Provide the [x, y] coordinate of the cell's center where the given text is located.  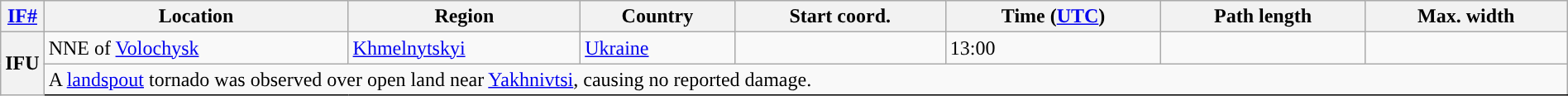
A landspout tornado was observed over open land near Yakhnivtsi, causing no reported damage. [806, 79]
Region [465, 17]
Start coord. [840, 17]
Ukraine [657, 48]
13:00 [1054, 48]
Country [657, 17]
Khmelnytskyi [465, 48]
Path length [1263, 17]
NNE of Volochysk [196, 48]
IF# [22, 17]
Time (UTC) [1054, 17]
Location [196, 17]
IFU [22, 64]
Max. width [1465, 17]
